For the text-containing cell, return its midpoint in (x, y) coordinate format. 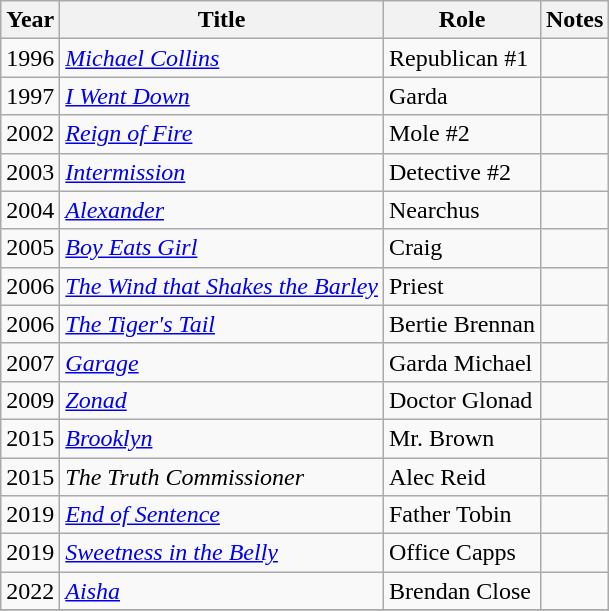
2004 (30, 210)
Father Tobin (462, 515)
End of Sentence (222, 515)
Michael Collins (222, 58)
Role (462, 20)
Priest (462, 286)
2022 (30, 591)
Bertie Brennan (462, 324)
1996 (30, 58)
2005 (30, 248)
Reign of Fire (222, 134)
2007 (30, 362)
2002 (30, 134)
Sweetness in the Belly (222, 553)
Alec Reid (462, 477)
Boy Eats Girl (222, 248)
The Truth Commissioner (222, 477)
Brendan Close (462, 591)
Notes (574, 20)
2009 (30, 400)
Mole #2 (462, 134)
Aisha (222, 591)
Republican #1 (462, 58)
Zonad (222, 400)
Nearchus (462, 210)
Craig (462, 248)
Intermission (222, 172)
Doctor Glonad (462, 400)
Garda Michael (462, 362)
Brooklyn (222, 438)
I Went Down (222, 96)
Garage (222, 362)
Title (222, 20)
Mr. Brown (462, 438)
2003 (30, 172)
Detective #2 (462, 172)
Office Capps (462, 553)
The Tiger's Tail (222, 324)
Garda (462, 96)
Year (30, 20)
The Wind that Shakes the Barley (222, 286)
1997 (30, 96)
Alexander (222, 210)
